Pinpoint the cell where the given text exists, returning its (X, Y) midpoint coordinate. 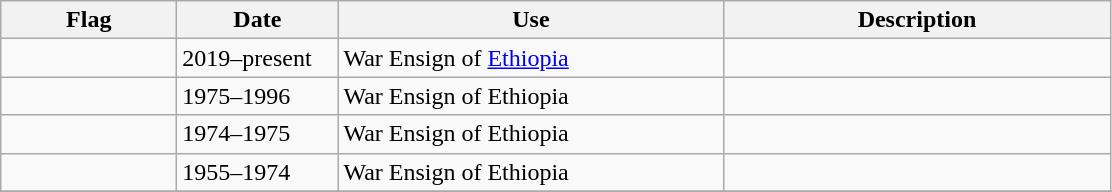
Date (258, 20)
Use (531, 20)
Flag (89, 20)
Description (917, 20)
1974–1975 (258, 134)
1975–1996 (258, 96)
1955–1974 (258, 172)
2019–present (258, 58)
